Pinpoint the cell where the given text exists, returning its (X, Y) midpoint coordinate. 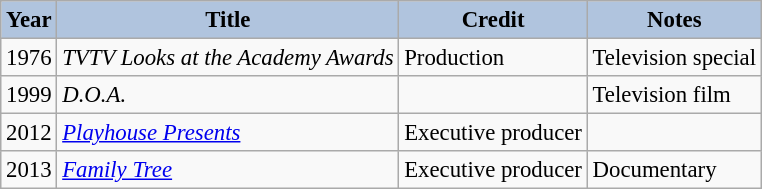
D.O.A. (228, 95)
2013 (29, 170)
1976 (29, 58)
Documentary (674, 170)
Credit (493, 20)
Title (228, 20)
Playhouse Presents (228, 133)
1999 (29, 95)
Year (29, 20)
Notes (674, 20)
Family Tree (228, 170)
TVTV Looks at the Academy Awards (228, 58)
Production (493, 58)
Television film (674, 95)
2012 (29, 133)
Television special (674, 58)
